Extract the [x, y] coordinate from the center of the cell holding the provided text.  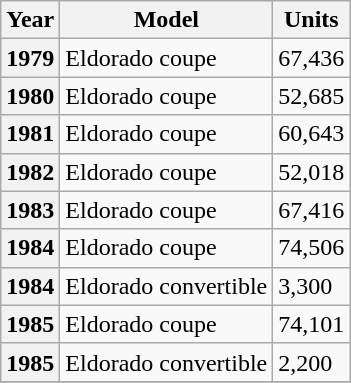
67,416 [312, 210]
74,506 [312, 248]
1983 [30, 210]
67,436 [312, 58]
1979 [30, 58]
1982 [30, 172]
2,200 [312, 362]
52,685 [312, 96]
3,300 [312, 286]
74,101 [312, 324]
Year [30, 20]
Units [312, 20]
Model [166, 20]
1981 [30, 134]
60,643 [312, 134]
52,018 [312, 172]
1980 [30, 96]
